Search for the cell housing the specified text and yield its [x, y] center coordinate. 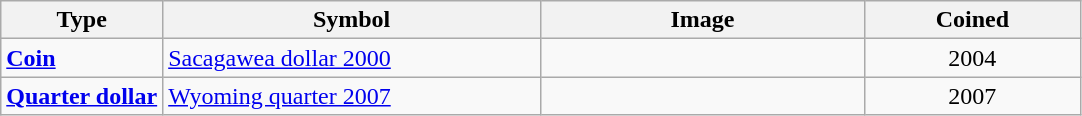
Type [82, 20]
Coined [972, 20]
2007 [972, 96]
Image [703, 20]
Sacagawea dollar 2000 [352, 58]
Symbol [352, 20]
2004 [972, 58]
Wyoming quarter 2007 [352, 96]
Coin [82, 58]
Quarter dollar [82, 96]
